Locate the cell with the specified text and output its (X, Y) center coordinate. 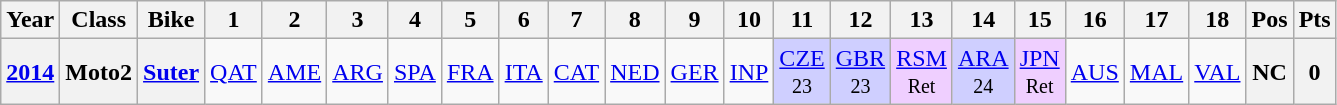
8 (635, 20)
ARG (358, 72)
11 (802, 20)
2 (294, 20)
CAT (576, 72)
9 (694, 20)
15 (1040, 20)
Moto2 (99, 72)
1 (234, 20)
NED (635, 72)
17 (1156, 20)
Year (30, 20)
7 (576, 20)
16 (1094, 20)
RSMRet (922, 72)
AME (294, 72)
AUS (1094, 72)
NC (1270, 72)
0 (1314, 72)
6 (524, 20)
ITA (524, 72)
JPNRet (1040, 72)
GBR23 (860, 72)
Bike (172, 20)
Suter (172, 72)
GER (694, 72)
5 (470, 20)
Pos (1270, 20)
3 (358, 20)
12 (860, 20)
ARA24 (983, 72)
QAT (234, 72)
FRA (470, 72)
VAL (1218, 72)
CZE23 (802, 72)
2014 (30, 72)
13 (922, 20)
18 (1218, 20)
INP (749, 72)
SPA (414, 72)
MAL (1156, 72)
Pts (1314, 20)
10 (749, 20)
4 (414, 20)
Class (99, 20)
14 (983, 20)
